Pinpoint the cell where the given text exists, returning its [X, Y] midpoint coordinate. 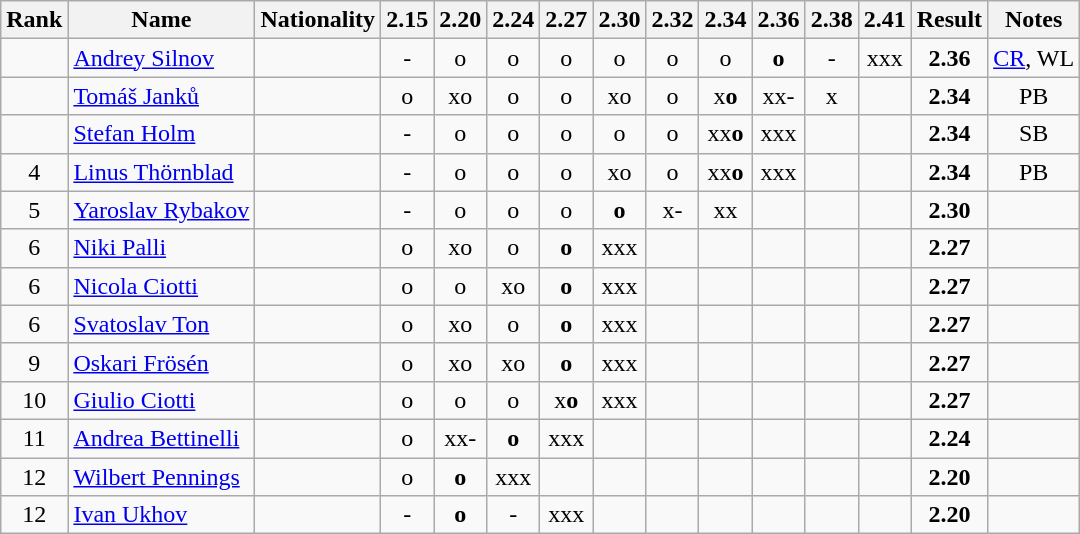
11 [34, 438]
Niki Palli [162, 248]
x [832, 96]
Andrea Bettinelli [162, 438]
Yaroslav Rybakov [162, 210]
Stefan Holm [162, 134]
Notes [1034, 20]
Name [162, 20]
4 [34, 172]
5 [34, 210]
Nicola Ciotti [162, 286]
Tomáš Janků [162, 96]
Wilbert Pennings [162, 477]
Rank [34, 20]
9 [34, 362]
SB [1034, 134]
Oskari Frösén [162, 362]
Nationality [318, 20]
x- [672, 210]
2.38 [832, 20]
CR, WL [1034, 58]
Result [949, 20]
Giulio Ciotti [162, 400]
Linus Thörnblad [162, 172]
Ivan Ukhov [162, 515]
2.15 [408, 20]
2.32 [672, 20]
Andrey Silnov [162, 58]
Svatoslav Ton [162, 324]
2.41 [884, 20]
xx [726, 210]
10 [34, 400]
